Extract the (X, Y) coordinate from the center of the cell holding the provided text.  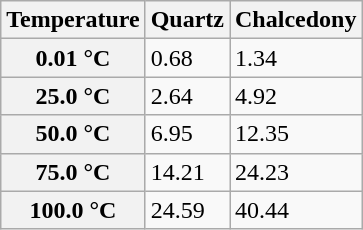
Quartz (187, 20)
25.0 °C (73, 96)
12.35 (296, 134)
Temperature (73, 20)
100.0 °C (73, 210)
4.92 (296, 96)
24.59 (187, 210)
24.23 (296, 172)
50.0 °C (73, 134)
40.44 (296, 210)
75.0 °C (73, 172)
0.01 °C (73, 58)
Chalcedony (296, 20)
0.68 (187, 58)
1.34 (296, 58)
2.64 (187, 96)
14.21 (187, 172)
6.95 (187, 134)
